Detect which cell encompasses the target text, then output its (x, y) center coordinate. 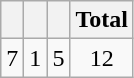
1 (36, 58)
7 (12, 58)
Total (102, 20)
12 (102, 58)
5 (58, 58)
